Provide the (x, y) coordinate of the cell's center where the given text is located.  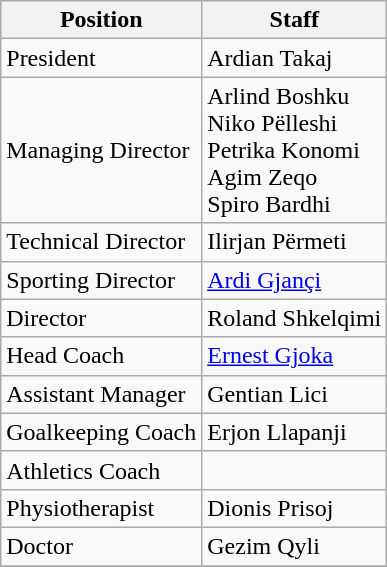
Athletics Coach (102, 470)
Director (102, 318)
Dionis Prisoj (294, 508)
Managing Director (102, 150)
Gentian Lici (294, 394)
Head Coach (102, 356)
Assistant Manager (102, 394)
Staff (294, 20)
Doctor (102, 546)
Technical Director (102, 242)
Ilirjan Përmeti (294, 242)
Erjon Llapanji (294, 432)
President (102, 58)
Roland Shkelqimi (294, 318)
Goalkeeping Coach (102, 432)
Position (102, 20)
Ardian Takaj (294, 58)
Physiotherapist (102, 508)
Gezim Qyli (294, 546)
Sporting Director (102, 280)
Arlind Boshku Niko Pëlleshi Petrika Konomi Agim Zeqo Spiro Bardhi (294, 150)
Ernest Gjoka (294, 356)
Ardi Gjançi (294, 280)
